Return the (x, y) coordinate for the center point of the cell that contains the specified text.  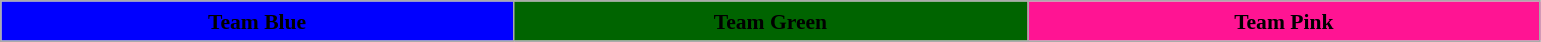
Team Blue (258, 21)
Team Pink (1284, 21)
Team Green (770, 21)
